Determine the (X, Y) coordinate at the center of the cell enclosing the given text.  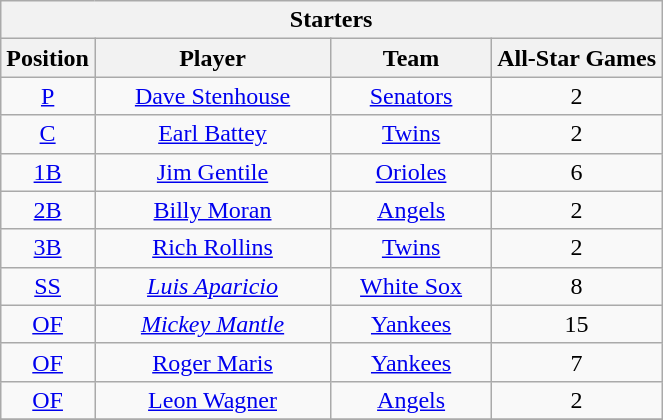
7 (577, 362)
8 (577, 286)
All-Star Games (577, 58)
Dave Stenhouse (212, 96)
Billy Moran (212, 210)
2B (48, 210)
15 (577, 324)
Jim Gentile (212, 172)
6 (577, 172)
Senators (412, 96)
Roger Maris (212, 362)
3B (48, 248)
Leon Wagner (212, 400)
Luis Aparicio (212, 286)
Position (48, 58)
SS (48, 286)
1B (48, 172)
Team (412, 58)
P (48, 96)
White Sox (412, 286)
Rich Rollins (212, 248)
Orioles (412, 172)
Starters (332, 20)
Earl Battey (212, 134)
C (48, 134)
Player (212, 58)
Mickey Mantle (212, 324)
